Detect which cell encompasses the target text, then output its [x, y] center coordinate. 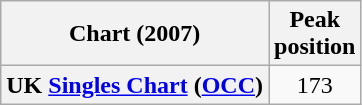
Chart (2007) [135, 34]
173 [314, 85]
UK Singles Chart (OCC) [135, 85]
Peakposition [314, 34]
